Scan for the cell matching the given text and deliver its [X, Y] coordinate at center. 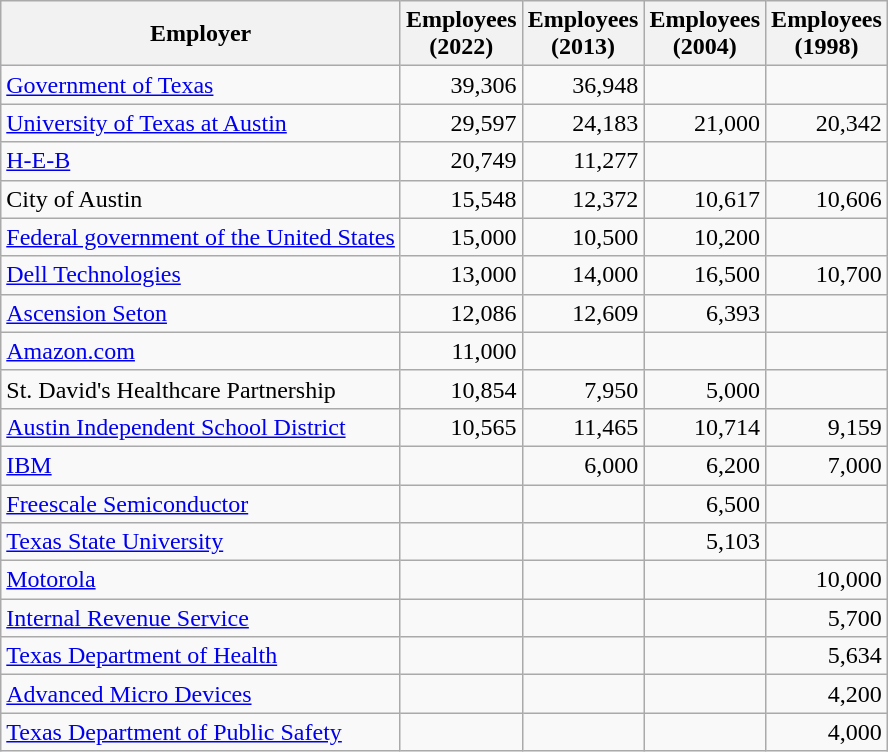
6,200 [705, 465]
9,159 [827, 427]
10,617 [705, 199]
12,609 [583, 313]
City of Austin [201, 199]
Employees(2004) [705, 34]
29,597 [461, 123]
Employees(2022) [461, 34]
10,200 [705, 237]
Internal Revenue Service [201, 618]
Amazon.com [201, 351]
4,000 [827, 732]
14,000 [583, 275]
36,948 [583, 85]
12,372 [583, 199]
Federal government of the United States [201, 237]
H-E-B [201, 161]
7,000 [827, 465]
10,500 [583, 237]
Ascension Seton [201, 313]
10,854 [461, 389]
Texas Department of Health [201, 656]
St. David's Healthcare Partnership [201, 389]
10,565 [461, 427]
Austin Independent School District [201, 427]
10,606 [827, 199]
7,950 [583, 389]
5,700 [827, 618]
6,393 [705, 313]
Advanced Micro Devices [201, 694]
16,500 [705, 275]
6,000 [583, 465]
20,342 [827, 123]
Employees(1998) [827, 34]
Motorola [201, 580]
6,500 [705, 503]
Freescale Semiconductor [201, 503]
21,000 [705, 123]
Texas State University [201, 542]
15,548 [461, 199]
10,000 [827, 580]
15,000 [461, 237]
11,465 [583, 427]
10,714 [705, 427]
11,277 [583, 161]
11,000 [461, 351]
4,200 [827, 694]
Dell Technologies [201, 275]
Employer [201, 34]
5,634 [827, 656]
University of Texas at Austin [201, 123]
5,000 [705, 389]
IBM [201, 465]
20,749 [461, 161]
Employees(2013) [583, 34]
10,700 [827, 275]
39,306 [461, 85]
12,086 [461, 313]
13,000 [461, 275]
5,103 [705, 542]
24,183 [583, 123]
Texas Department of Public Safety [201, 732]
Government of Texas [201, 85]
